Return the (X, Y) coordinate for the center point of the cell that contains the specified text.  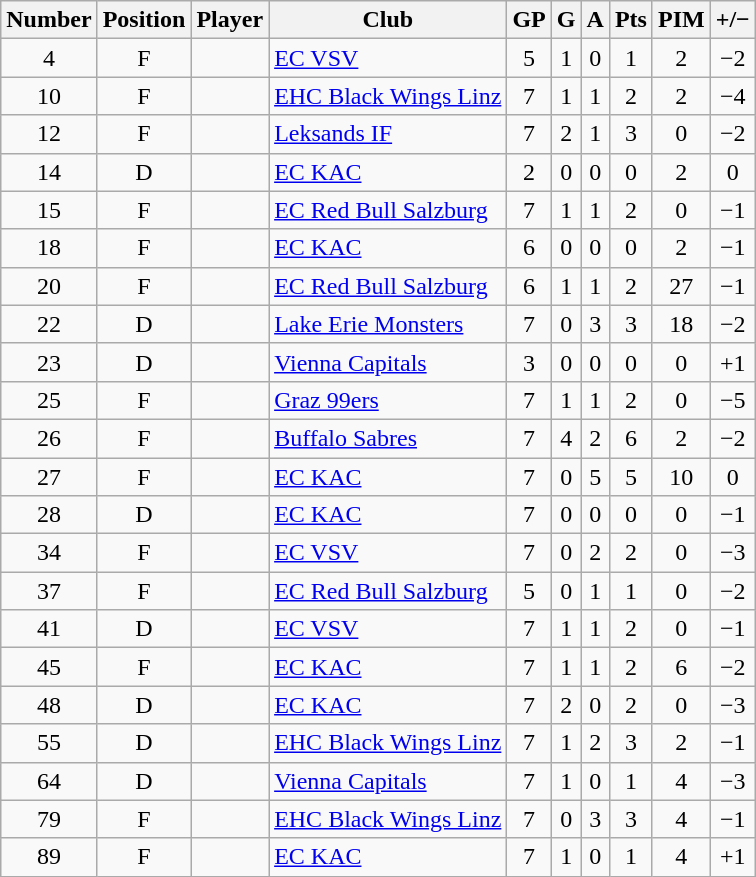
48 (49, 705)
15 (49, 210)
41 (49, 629)
GP (529, 20)
79 (49, 819)
20 (49, 286)
Number (49, 20)
55 (49, 743)
Graz 99ers (388, 400)
89 (49, 857)
12 (49, 134)
37 (49, 591)
A (595, 20)
45 (49, 667)
25 (49, 400)
Player (230, 20)
Leksands IF (388, 134)
PIM (681, 20)
26 (49, 438)
Lake Erie Monsters (388, 324)
22 (49, 324)
28 (49, 515)
+/− (732, 20)
Position (144, 20)
−4 (732, 96)
G (566, 20)
64 (49, 781)
Club (388, 20)
23 (49, 362)
Pts (630, 20)
Buffalo Sabres (388, 438)
−5 (732, 400)
34 (49, 553)
14 (49, 172)
